For the text-containing cell, return its midpoint in (X, Y) coordinate format. 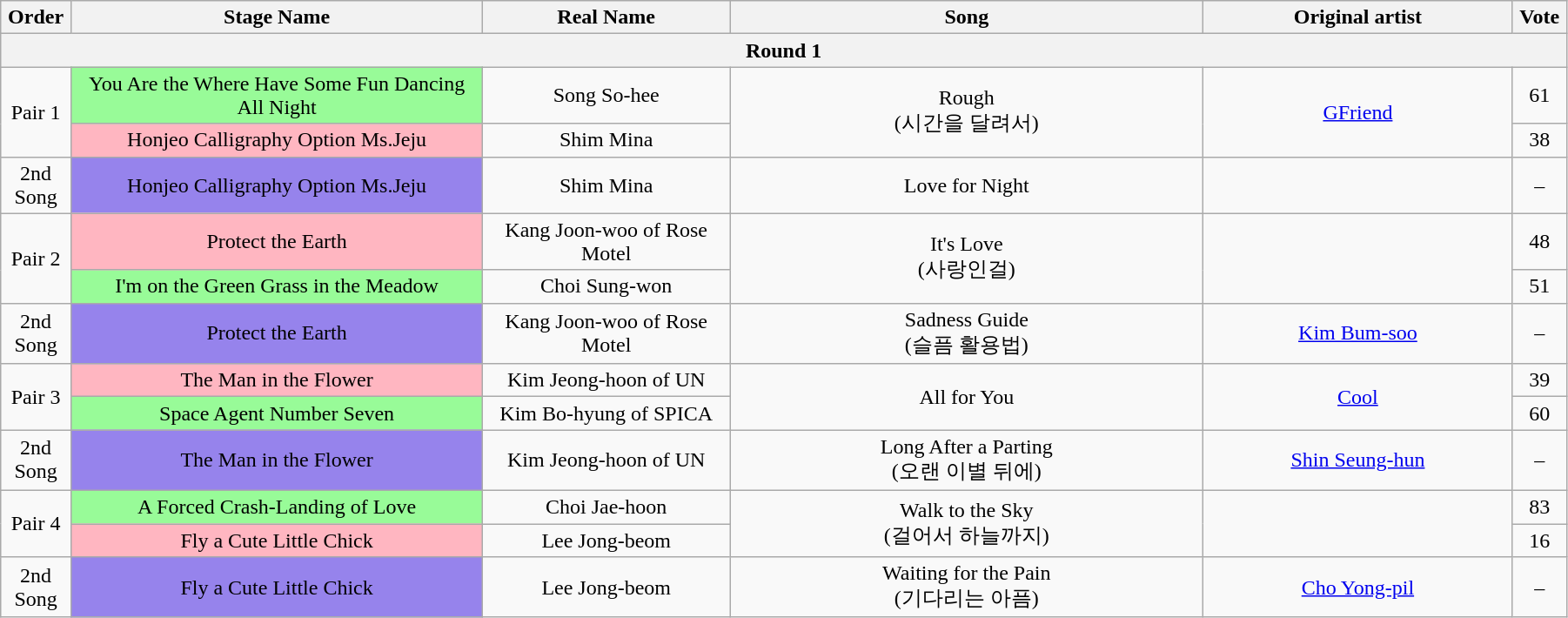
Walk to the Sky(걸어서 하늘까지) (967, 523)
39 (1540, 380)
A Forced Crash-Landing of Love (277, 507)
I'm on the Green Grass in the Meadow (277, 286)
Kim Bum-soo (1357, 333)
Choi Sung-won (606, 286)
48 (1540, 242)
Cho Yong-pil (1357, 588)
Vote (1540, 17)
GFriend (1357, 111)
60 (1540, 413)
Cool (1357, 397)
Pair 2 (37, 258)
51 (1540, 286)
Kim Bo-hyung of SPICA (606, 413)
Real Name (606, 17)
Space Agent Number Seven (277, 413)
Rough (시간을 달려서) (967, 111)
Love for Night (967, 185)
Choi Jae-hoon (606, 507)
Waiting for the Pain(기다리는 아픔) (967, 588)
Round 1 (784, 50)
Sadness Guide(슬픔 활용법) (967, 333)
Pair 4 (37, 523)
It's Love(사랑인걸) (967, 258)
Shin Seung-hun (1357, 460)
61 (1540, 96)
Order (37, 17)
38 (1540, 140)
All for You (967, 397)
Song So-hee (606, 96)
83 (1540, 507)
You Are the Where Have Some Fun Dancing All Night (277, 96)
Pair 3 (37, 397)
16 (1540, 541)
Stage Name (277, 17)
Pair 1 (37, 111)
Song (967, 17)
Original artist (1357, 17)
Long After a Parting(오랜 이별 뒤에) (967, 460)
